Search for the cell housing the specified text and yield its (x, y) center coordinate. 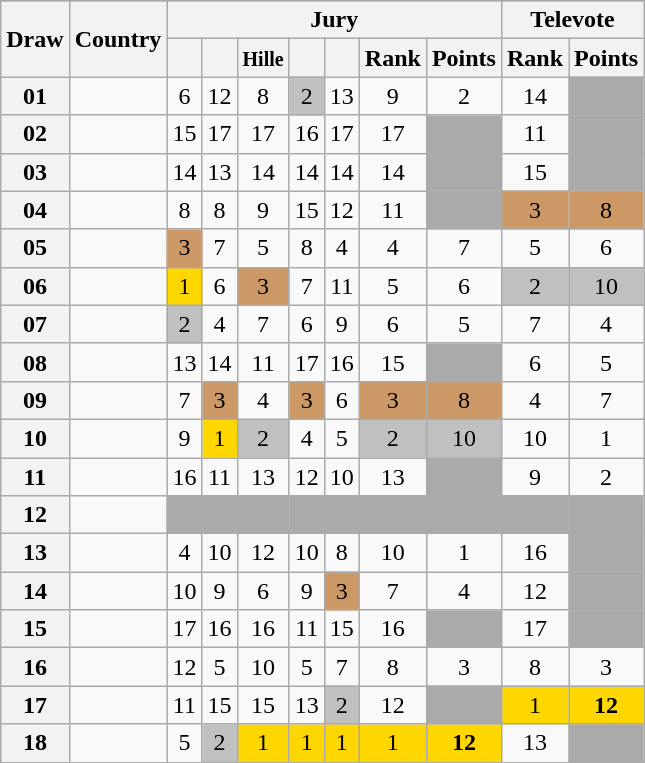
03 (35, 172)
Country (118, 39)
06 (35, 286)
Televote (572, 20)
08 (35, 362)
Hille (263, 58)
Jury (334, 20)
Draw (35, 39)
01 (35, 96)
05 (35, 248)
02 (35, 134)
09 (35, 400)
07 (35, 324)
04 (35, 210)
18 (35, 743)
